Identify which cell holds the provided text, then report its [x, y] central coordinate. 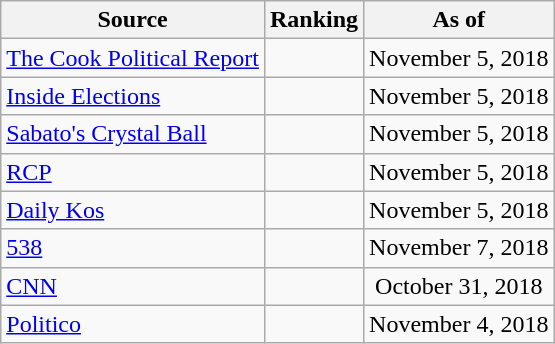
Inside Elections [133, 96]
Ranking [314, 20]
RCP [133, 172]
538 [133, 248]
Sabato's Crystal Ball [133, 134]
As of [459, 20]
CNN [133, 286]
The Cook Political Report [133, 58]
Politico [133, 324]
Source [133, 20]
November 7, 2018 [459, 248]
October 31, 2018 [459, 286]
November 4, 2018 [459, 324]
Daily Kos [133, 210]
